Return (X, Y) of the center of cell containing provided text 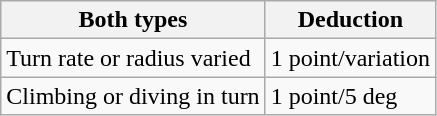
Turn rate or radius varied (133, 58)
Deduction (350, 20)
1 point/variation (350, 58)
Climbing or diving in turn (133, 96)
1 point/5 deg (350, 96)
Both types (133, 20)
